Determine the [x, y] coordinate at the center of the cell enclosing the given text.  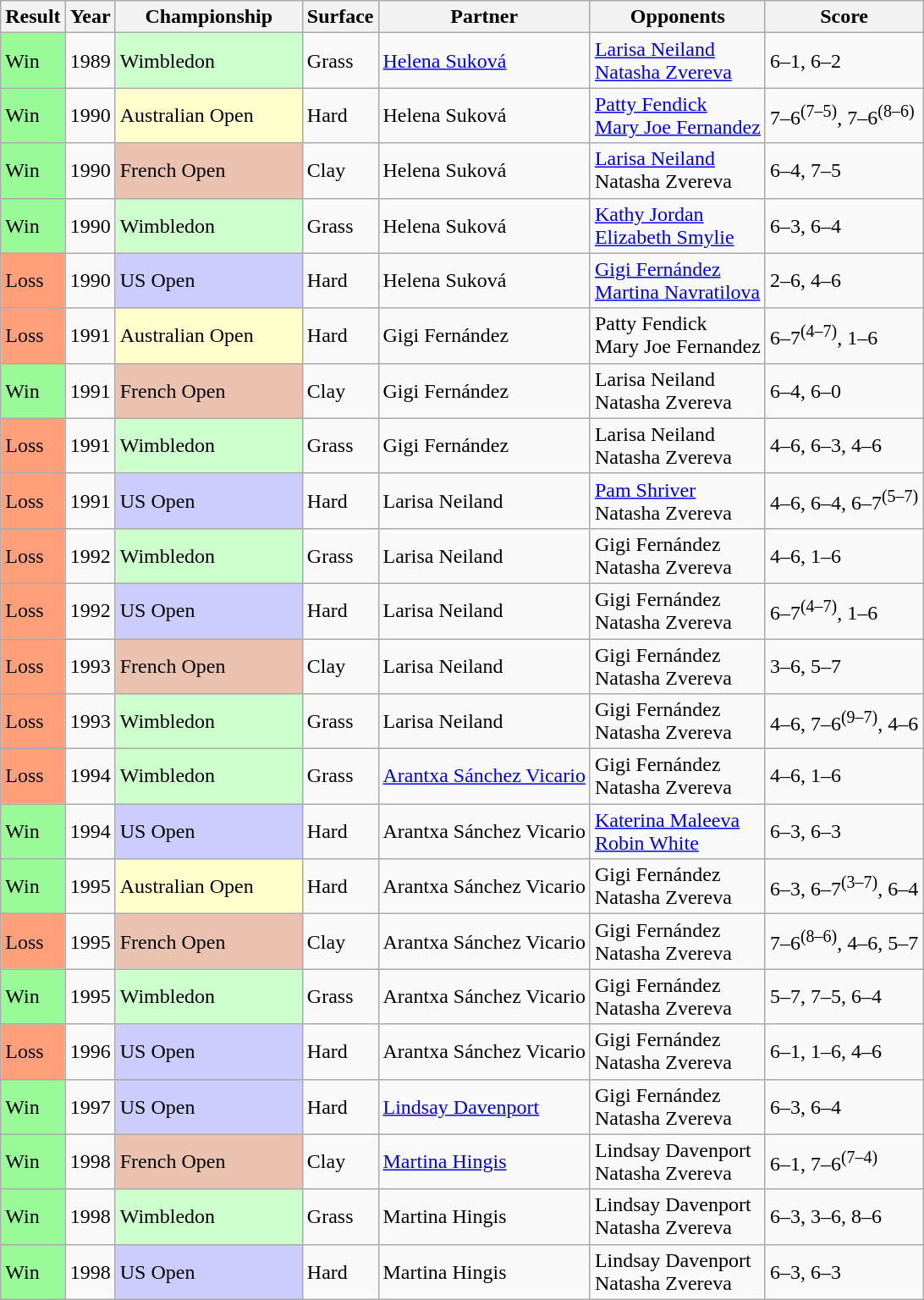
7–6(8–6), 4–6, 5–7 [844, 941]
4–6, 6–4, 6–7(5–7) [844, 501]
Partner [484, 17]
Gigi Fernández Martina Navratilova [677, 281]
6–3, 6–7(3–7), 6–4 [844, 887]
6–1, 7–6(7–4) [844, 1161]
5–7, 7–5, 6–4 [844, 997]
2–6, 4–6 [844, 281]
Lindsay Davenport [484, 1107]
3–6, 5–7 [844, 665]
1997 [90, 1107]
4–6, 7–6(9–7), 4–6 [844, 721]
Surface [340, 17]
6–1, 6–2 [844, 61]
6–4, 6–0 [844, 391]
4–6, 6–3, 4–6 [844, 445]
Year [90, 17]
6–1, 1–6, 4–6 [844, 1051]
6–4, 7–5 [844, 171]
Katerina Maleeva Robin White [677, 831]
Championship [208, 17]
Pam Shriver Natasha Zvereva [677, 501]
7–6(7–5), 7–6(8–6) [844, 115]
1996 [90, 1051]
Result [33, 17]
1989 [90, 61]
Opponents [677, 17]
6–3, 3–6, 8–6 [844, 1217]
Score [844, 17]
Kathy Jordan Elizabeth Smylie [677, 225]
